For the text-containing cell, return its midpoint in [X, Y] coordinate format. 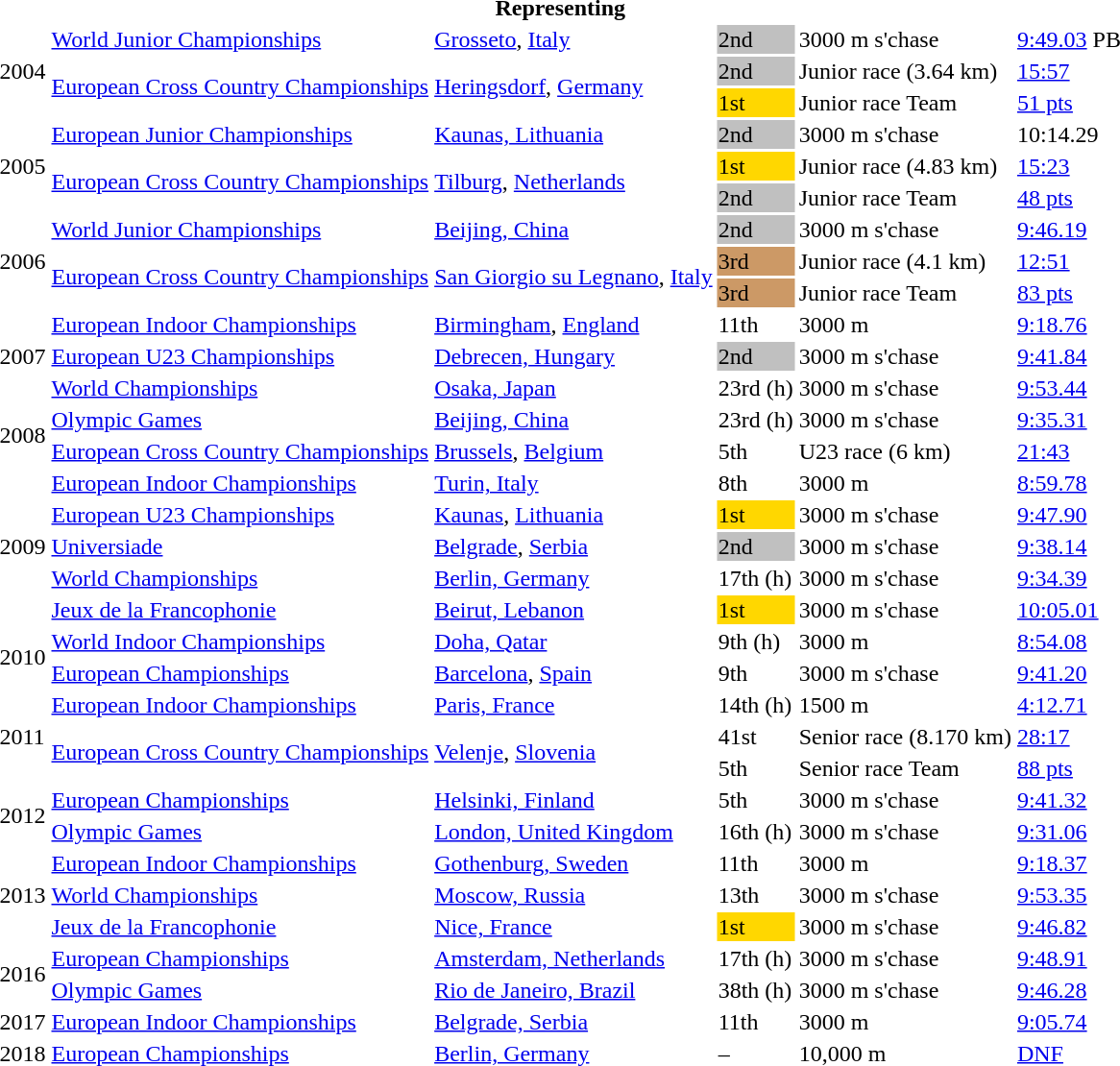
Universiade [240, 546]
9th [755, 673]
16th (h) [755, 832]
Debrecen, Hungary [574, 356]
8th [755, 483]
Turin, Italy [574, 483]
Barcelona, Spain [574, 673]
38th (h) [755, 990]
1500 m [905, 705]
Senior race Team [905, 768]
Moscow, Russia [574, 895]
41st [755, 737]
Heringsdorf, Germany [574, 86]
Grosseto, Italy [574, 39]
Junior race (4.83 km) [905, 166]
Velenje, Slovenia [574, 753]
U23 race (6 km) [905, 451]
World Indoor Championships [240, 642]
Junior race (4.1 km) [905, 261]
Senior race (8.170 km) [905, 737]
Rio de Janeiro, Brazil [574, 990]
Osaka, Japan [574, 388]
Paris, France [574, 705]
13th [755, 895]
San Giorgio su Legnano, Italy [574, 277]
Birmingham, England [574, 325]
Tilburg, Netherlands [574, 182]
Helsinki, Finland [574, 800]
Amsterdam, Netherlands [574, 958]
Nice, France [574, 927]
Doha, Qatar [574, 642]
Beirut, Lebanon [574, 610]
Junior race (3.64 km) [905, 71]
Berlin, Germany [574, 578]
London, United Kingdom [574, 832]
14th (h) [755, 705]
European Junior Championships [240, 134]
Brussels, Belgium [574, 451]
Gothenburg, Sweden [574, 863]
9th (h) [755, 642]
